Locate the cell with the specified text and output its (x, y) center coordinate. 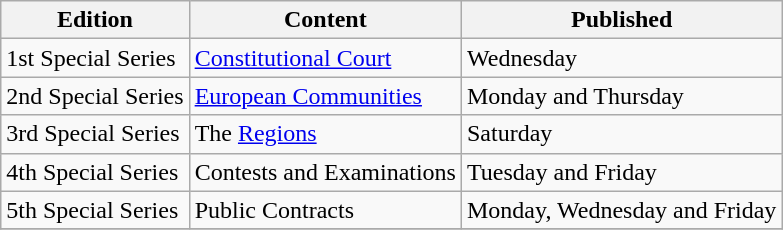
Content (325, 20)
Contests and Examinations (325, 172)
5th Special Series (95, 210)
Constitutional Court (325, 58)
Wednesday (621, 58)
European Communities (325, 96)
Published (621, 20)
3rd Special Series (95, 134)
1st Special Series (95, 58)
Tuesday and Friday (621, 172)
Saturday (621, 134)
Edition (95, 20)
2nd Special Series (95, 96)
Monday and Thursday (621, 96)
4th Special Series (95, 172)
Public Contracts (325, 210)
Monday, Wednesday and Friday (621, 210)
The Regions (325, 134)
